Detect which cell encompasses the target text, then output its (x, y) center coordinate. 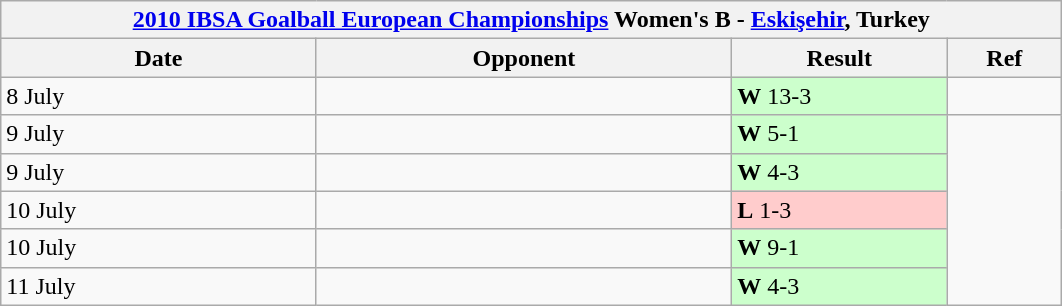
Result (840, 58)
Opponent (524, 58)
L 1-3 (840, 210)
Date (158, 58)
Ref (1004, 58)
11 July (158, 286)
2010 IBSA Goalball European Championships Women's B - Eskişehir, Turkey (532, 20)
W 13-3 (840, 96)
W 9-1 (840, 248)
8 July (158, 96)
W 5-1 (840, 134)
